For the text-containing cell, return its midpoint in (X, Y) coordinate format. 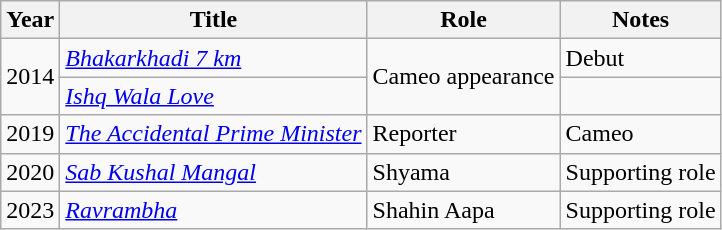
2020 (30, 172)
Title (214, 20)
Reporter (464, 134)
2023 (30, 210)
Sab Kushal Mangal (214, 172)
Shahin Aapa (464, 210)
Notes (640, 20)
Debut (640, 58)
Shyama (464, 172)
Ravrambha (214, 210)
Ishq Wala Love (214, 96)
Role (464, 20)
Year (30, 20)
The Accidental Prime Minister (214, 134)
2014 (30, 77)
Cameo appearance (464, 77)
Cameo (640, 134)
Bhakarkhadi 7 km (214, 58)
2019 (30, 134)
